Detect which cell encompasses the target text, then output its (X, Y) center coordinate. 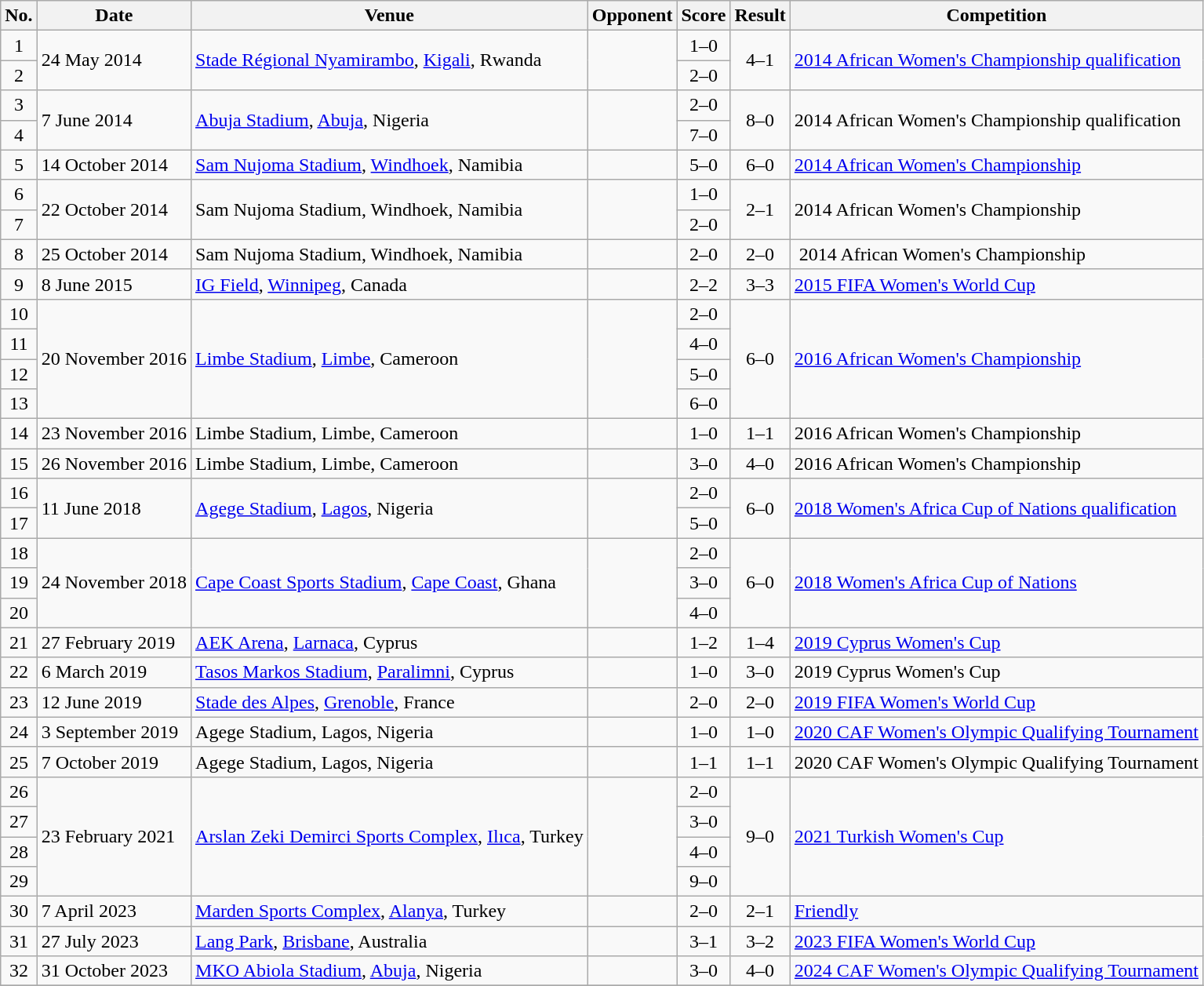
2018 Women's Africa Cup of Nations (996, 583)
Arslan Zeki Demirci Sports Complex, Ilıca, Turkey (390, 836)
23 (19, 702)
AEK Arena, Larnaca, Cyprus (390, 642)
Competition (996, 16)
23 February 2021 (114, 836)
1 (19, 45)
14 (19, 434)
Tasos Markos Stadium, Paralimni, Cyprus (390, 672)
Date (114, 16)
2021 Turkish Women's Cup (996, 836)
Cape Coast Sports Stadium, Cape Coast, Ghana (390, 583)
20 (19, 613)
7 June 2014 (114, 120)
Score (704, 16)
1–2 (704, 642)
15 (19, 464)
13 (19, 404)
21 (19, 642)
19 (19, 583)
No. (19, 16)
16 (19, 493)
IG Field, Winnipeg, Canada (390, 284)
27 (19, 821)
10 (19, 314)
7 October 2019 (114, 762)
Lang Park, Brisbane, Australia (390, 941)
2 (19, 75)
24 November 2018 (114, 583)
8 (19, 254)
Stade Régional Nyamirambo, Kigali, Rwanda (390, 60)
12 (19, 374)
27 July 2023 (114, 941)
Venue (390, 16)
17 (19, 523)
3–3 (760, 284)
11 (19, 344)
3 (19, 105)
18 (19, 553)
29 (19, 882)
4 (19, 135)
7–0 (704, 135)
2015 FIFA Women's World Cup (996, 284)
28 (19, 851)
6 (19, 195)
8–0 (760, 120)
2018 Women's Africa Cup of Nations qualification (996, 508)
MKO Abiola Stadium, Abuja, Nigeria (390, 971)
7 (19, 224)
20 November 2016 (114, 358)
Abuja Stadium, Abuja, Nigeria (390, 120)
2023 FIFA Women's World Cup (996, 941)
31 (19, 941)
Marden Sports Complex, Alanya, Turkey (390, 911)
14 October 2014 (114, 165)
12 June 2019 (114, 702)
26 (19, 791)
30 (19, 911)
31 October 2023 (114, 971)
7 April 2023 (114, 911)
4–1 (760, 60)
3 September 2019 (114, 732)
25 October 2014 (114, 254)
1–4 (760, 642)
2019 FIFA Women's World Cup (996, 702)
2024 CAF Women's Olympic Qualifying Tournament (996, 971)
22 (19, 672)
Stade des Alpes, Grenoble, France (390, 702)
2–2 (704, 284)
Friendly (996, 911)
24 (19, 732)
11 June 2018 (114, 508)
5 (19, 165)
22 October 2014 (114, 209)
32 (19, 971)
24 May 2014 (114, 60)
3–2 (760, 941)
3–1 (704, 941)
6 March 2019 (114, 672)
8 June 2015 (114, 284)
27 February 2019 (114, 642)
Opponent (632, 16)
23 November 2016 (114, 434)
25 (19, 762)
Result (760, 16)
9 (19, 284)
26 November 2016 (114, 464)
